Return [x, y] of the center of cell containing provided text 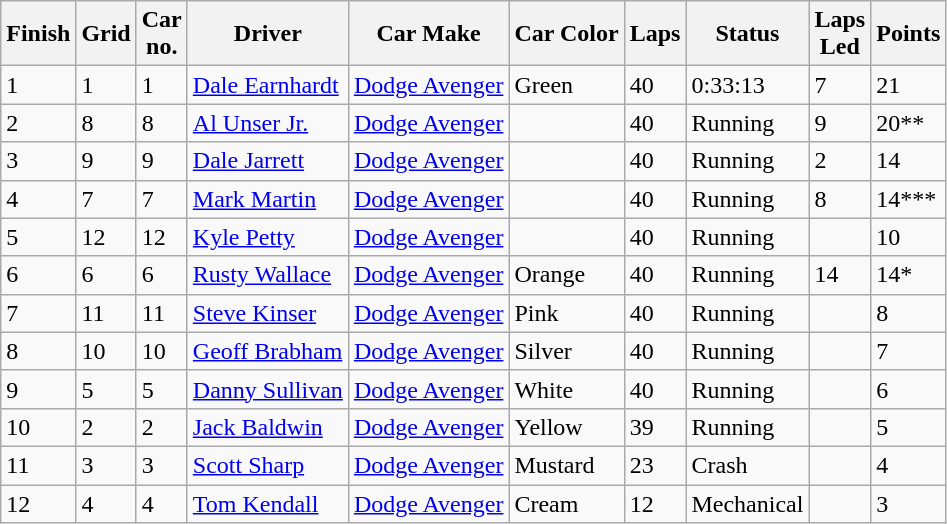
Silver [566, 351]
14*** [908, 199]
Cream [566, 503]
Scott Sharp [268, 465]
Mark Martin [268, 199]
Danny Sullivan [268, 389]
White [566, 389]
Mechanical [748, 503]
0:33:13 [748, 85]
Status [748, 34]
Pink [566, 313]
14* [908, 275]
Dale Earnhardt [268, 85]
Car Color [566, 34]
Points [908, 34]
Rusty Wallace [268, 275]
Steve Kinser [268, 313]
Geoff Brabham [268, 351]
23 [655, 465]
Tom Kendall [268, 503]
Mustard [566, 465]
Car Make [428, 34]
Driver [268, 34]
Al Unser Jr. [268, 123]
Jack Baldwin [268, 427]
LapsLed [840, 34]
Green [566, 85]
Finish [38, 34]
20** [908, 123]
Yellow [566, 427]
Crash [748, 465]
Grid [106, 34]
Laps [655, 34]
Dale Jarrett [268, 161]
Kyle Petty [268, 237]
Carno. [162, 34]
39 [655, 427]
Orange [566, 275]
21 [908, 85]
